Determine the [x, y] coordinate at the center of the cell enclosing the given text.  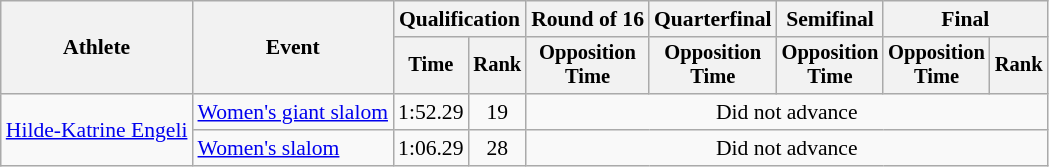
Women's giant slalom [292, 112]
28 [498, 148]
Round of 16 [588, 19]
Hilde-Katrine Engeli [97, 130]
1:06.29 [430, 148]
Time [430, 66]
Athlete [97, 48]
19 [498, 112]
Quarterfinal [713, 19]
Qualification [460, 19]
Final [965, 19]
1:52.29 [430, 112]
Event [292, 48]
Women's slalom [292, 148]
Semifinal [830, 19]
